For the text-containing cell, return its midpoint in [x, y] coordinate format. 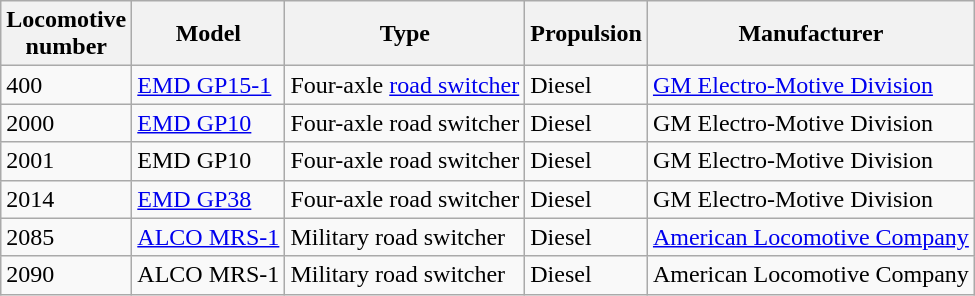
2085 [66, 237]
EMD GP15-1 [208, 85]
Locomotivenumber [66, 34]
EMD GP38 [208, 199]
400 [66, 85]
Propulsion [586, 34]
2014 [66, 199]
Manufacturer [810, 34]
2090 [66, 275]
2000 [66, 123]
Type [405, 34]
2001 [66, 161]
Model [208, 34]
